Pinpoint the cell where the given text exists, returning its [x, y] midpoint coordinate. 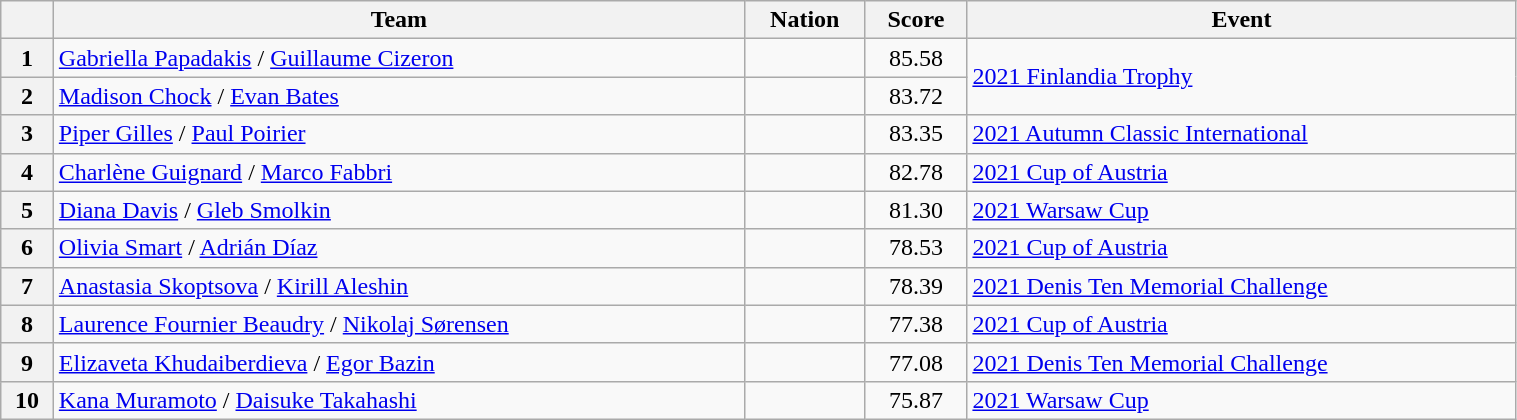
3 [28, 134]
77.38 [916, 324]
10 [28, 400]
4 [28, 172]
Score [916, 20]
6 [28, 248]
Gabriella Papadakis / Guillaume Cizeron [398, 58]
78.39 [916, 286]
Kana Muramoto / Daisuke Takahashi [398, 400]
8 [28, 324]
1 [28, 58]
9 [28, 362]
77.08 [916, 362]
82.78 [916, 172]
78.53 [916, 248]
5 [28, 210]
75.87 [916, 400]
Piper Gilles / Paul Poirier [398, 134]
7 [28, 286]
2021 Autumn Classic International [1242, 134]
85.58 [916, 58]
2021 Finlandia Trophy [1242, 77]
Event [1242, 20]
Elizaveta Khudaiberdieva / Egor Bazin [398, 362]
2 [28, 96]
83.35 [916, 134]
Charlène Guignard / Marco Fabbri [398, 172]
Team [398, 20]
Olivia Smart / Adrián Díaz [398, 248]
Anastasia Skoptsova / Kirill Aleshin [398, 286]
Madison Chock / Evan Bates [398, 96]
Nation [804, 20]
Laurence Fournier Beaudry / Nikolaj Sørensen [398, 324]
83.72 [916, 96]
81.30 [916, 210]
Diana Davis / Gleb Smolkin [398, 210]
